Detect which cell encompasses the target text, then output its (x, y) center coordinate. 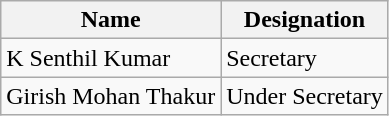
K Senthil Kumar (111, 58)
Under Secretary (305, 96)
Designation (305, 20)
Name (111, 20)
Secretary (305, 58)
Girish Mohan Thakur (111, 96)
